Determine the (X, Y) coordinate at the center of the cell enclosing the given text.  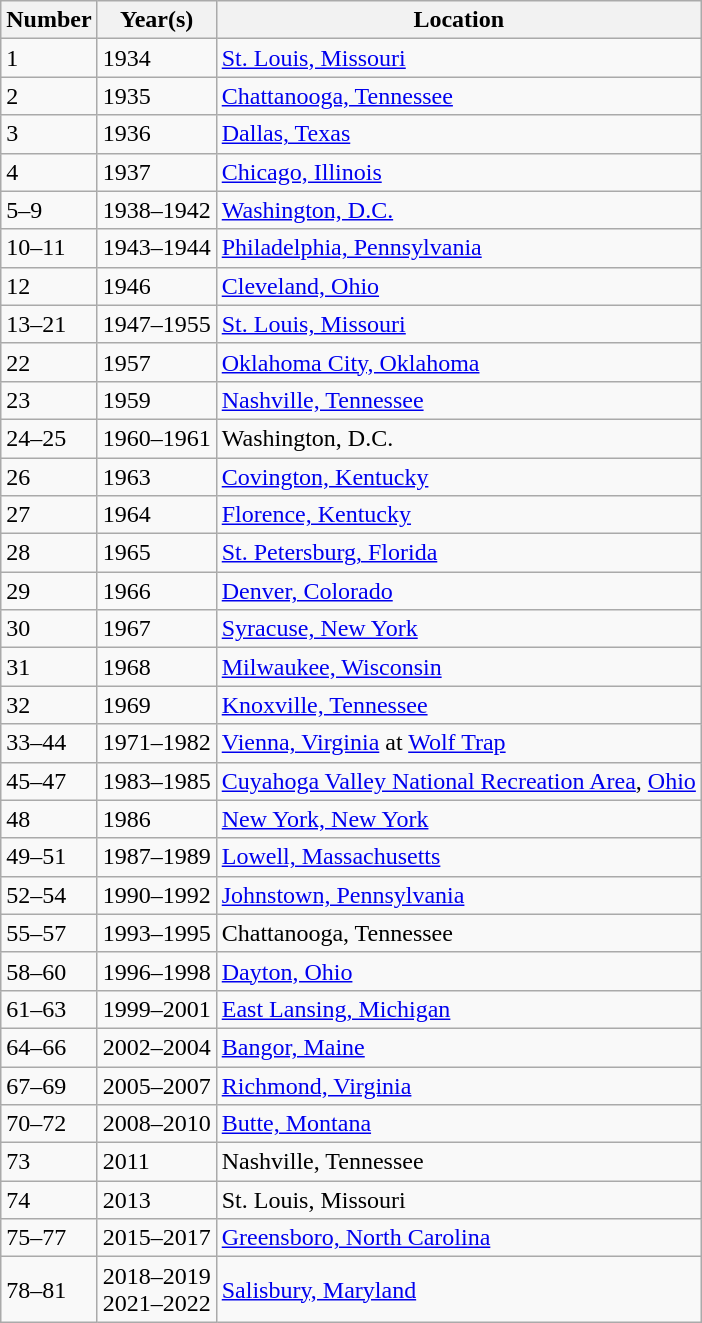
1971–1982 (156, 743)
Richmond, Virginia (458, 1085)
55–57 (49, 933)
70–72 (49, 1124)
10–11 (49, 248)
Lowell, Massachusetts (458, 857)
Dallas, Texas (458, 134)
1 (49, 58)
1960–1961 (156, 438)
Syracuse, New York (458, 629)
1947–1955 (156, 324)
2013 (156, 1200)
75–77 (49, 1238)
1936 (156, 134)
2015–2017 (156, 1238)
East Lansing, Michigan (458, 1009)
St. Petersburg, Florida (458, 553)
Denver, Colorado (458, 591)
1964 (156, 515)
5–9 (49, 210)
48 (49, 819)
1987–1989 (156, 857)
22 (49, 362)
49–51 (49, 857)
1934 (156, 58)
1938–1942 (156, 210)
1993–1995 (156, 933)
Year(s) (156, 20)
Number (49, 20)
1996–1998 (156, 971)
26 (49, 477)
1990–1992 (156, 895)
Johnstown, Pennsylvania (458, 895)
1986 (156, 819)
Greensboro, North Carolina (458, 1238)
52–54 (49, 895)
Oklahoma City, Oklahoma (458, 362)
1966 (156, 591)
58–60 (49, 971)
74 (49, 1200)
4 (49, 172)
64–66 (49, 1047)
27 (49, 515)
1969 (156, 705)
1943–1944 (156, 248)
32 (49, 705)
Location (458, 20)
1935 (156, 96)
12 (49, 286)
Florence, Kentucky (458, 515)
78–81 (49, 1290)
1963 (156, 477)
Salisbury, Maryland (458, 1290)
Milwaukee, Wisconsin (458, 667)
2018–20192021–2022 (156, 1290)
45–47 (49, 781)
2002–2004 (156, 1047)
2005–2007 (156, 1085)
23 (49, 400)
Butte, Montana (458, 1124)
30 (49, 629)
Cleveland, Ohio (458, 286)
61–63 (49, 1009)
67–69 (49, 1085)
2011 (156, 1162)
29 (49, 591)
2 (49, 96)
1937 (156, 172)
1967 (156, 629)
33–44 (49, 743)
1959 (156, 400)
New York, New York (458, 819)
1983–1985 (156, 781)
1957 (156, 362)
Knoxville, Tennessee (458, 705)
13–21 (49, 324)
1968 (156, 667)
Cuyahoga Valley National Recreation Area, Ohio (458, 781)
Chicago, Illinois (458, 172)
1946 (156, 286)
28 (49, 553)
Bangor, Maine (458, 1047)
3 (49, 134)
1999–2001 (156, 1009)
Dayton, Ohio (458, 971)
Vienna, Virginia at Wolf Trap (458, 743)
1965 (156, 553)
24–25 (49, 438)
31 (49, 667)
Covington, Kentucky (458, 477)
2008–2010 (156, 1124)
Philadelphia, Pennsylvania (458, 248)
73 (49, 1162)
